Search for the cell housing the specified text and yield its [x, y] center coordinate. 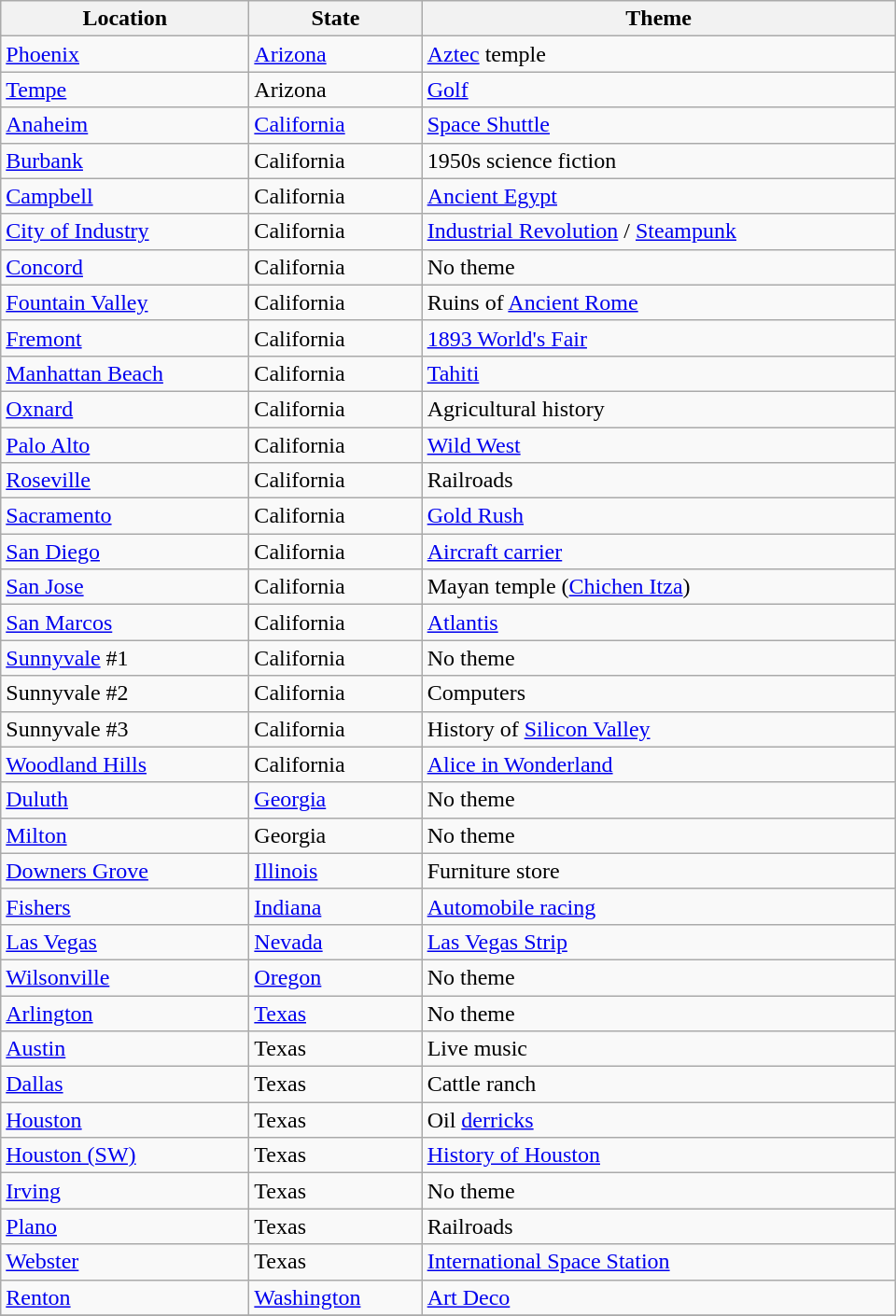
Computers [659, 693]
Sunnyvale #1 [125, 658]
City of Industry [125, 231]
Atlantis [659, 623]
Ancient Egypt [659, 196]
Campbell [125, 196]
Webster [125, 1262]
Washington [336, 1297]
Furniture store [659, 871]
Las Vegas [125, 942]
History of Houston [659, 1155]
Ruins of Ancient Rome [659, 302]
Aztec temple [659, 54]
Live music [659, 1049]
1893 World's Fair [659, 338]
San Jose [125, 587]
Woodland Hills [125, 764]
Sunnyvale #2 [125, 693]
Phoenix [125, 54]
Illinois [336, 871]
Sacramento [125, 516]
Burbank [125, 161]
San Diego [125, 552]
Downers Grove [125, 871]
Plano [125, 1226]
State [336, 19]
Milton [125, 835]
Alice in Wonderland [659, 764]
Aircraft carrier [659, 552]
Houston (SW) [125, 1155]
Houston [125, 1120]
Anaheim [125, 125]
Indiana [336, 906]
Art Deco [659, 1297]
Roseville [125, 481]
Austin [125, 1049]
Dallas [125, 1085]
Fremont [125, 338]
Duluth [125, 800]
Oxnard [125, 409]
Golf [659, 90]
Fishers [125, 906]
Wild West [659, 445]
Oil derricks [659, 1120]
San Marcos [125, 623]
History of Silicon Valley [659, 729]
Palo Alto [125, 445]
Nevada [336, 942]
Industrial Revolution / Steampunk [659, 231]
Tahiti [659, 373]
Concord [125, 267]
Gold Rush [659, 516]
Tempe [125, 90]
Oregon [336, 977]
International Space Station [659, 1262]
Las Vegas Strip [659, 942]
Renton [125, 1297]
Arlington [125, 1013]
Manhattan Beach [125, 373]
Theme [659, 19]
Fountain Valley [125, 302]
Sunnyvale #3 [125, 729]
Irving [125, 1191]
Automobile racing [659, 906]
Space Shuttle [659, 125]
Agricultural history [659, 409]
1950s science fiction [659, 161]
Location [125, 19]
Mayan temple (Chichen Itza) [659, 587]
Wilsonville [125, 977]
Cattle ranch [659, 1085]
